Detect which cell encompasses the target text, then output its [X, Y] center coordinate. 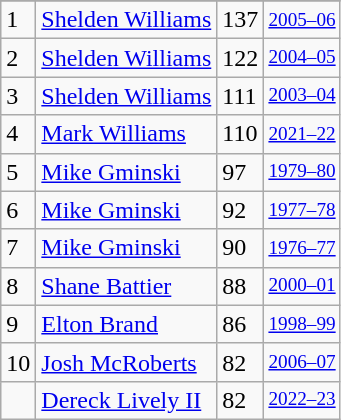
111 [240, 96]
1979–80 [302, 172]
88 [240, 286]
97 [240, 172]
122 [240, 58]
3 [18, 96]
2021–22 [302, 134]
92 [240, 210]
Shane Battier [126, 286]
8 [18, 286]
Mark Williams [126, 134]
1976–77 [302, 248]
1 [18, 20]
2006–07 [302, 362]
90 [240, 248]
1998–99 [302, 324]
2 [18, 58]
2004–05 [302, 58]
2003–04 [302, 96]
137 [240, 20]
9 [18, 324]
1977–78 [302, 210]
Dereck Lively II [126, 400]
Elton Brand [126, 324]
Josh McRoberts [126, 362]
6 [18, 210]
4 [18, 134]
5 [18, 172]
10 [18, 362]
2005–06 [302, 20]
110 [240, 134]
86 [240, 324]
2000–01 [302, 286]
2022–23 [302, 400]
7 [18, 248]
